Pinpoint the cell where the given text exists, returning its [x, y] midpoint coordinate. 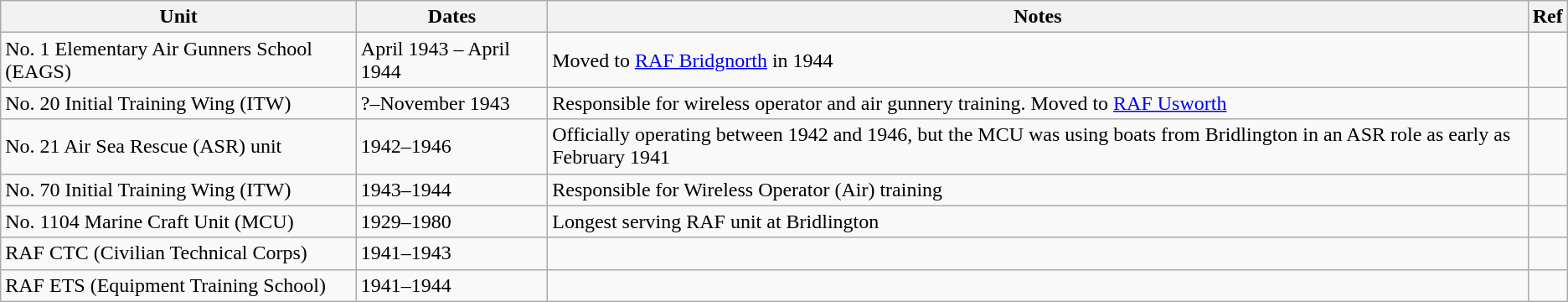
RAF ETS (Equipment Training School) [179, 285]
Responsible for Wireless Operator (Air) training [1038, 190]
Dates [451, 17]
RAF CTC (Civilian Technical Corps) [179, 253]
Notes [1038, 17]
Moved to RAF Bridgnorth in 1944 [1038, 60]
Ref [1548, 17]
1943–1944 [451, 190]
1942–1946 [451, 146]
No. 21 Air Sea Rescue (ASR) unit [179, 146]
April 1943 – April 1944 [451, 60]
Officially operating between 1942 and 1946, but the MCU was using boats from Bridlington in an ASR role as early as February 1941 [1038, 146]
No. 1 Elementary Air Gunners School (EAGS) [179, 60]
1929–1980 [451, 221]
Unit [179, 17]
1941–1943 [451, 253]
1941–1944 [451, 285]
No. 1104 Marine Craft Unit (MCU) [179, 221]
No. 20 Initial Training Wing (ITW) [179, 103]
Longest serving RAF unit at Bridlington [1038, 221]
No. 70 Initial Training Wing (ITW) [179, 190]
?–November 1943 [451, 103]
Responsible for wireless operator and air gunnery training. Moved to RAF Usworth [1038, 103]
